From the cell containing the given text, extract its center point as (X, Y) coordinate. 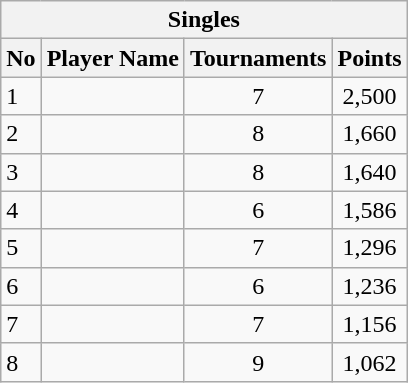
1,062 (370, 362)
1,296 (370, 248)
1 (21, 96)
3 (21, 172)
Tournaments (258, 58)
Points (370, 58)
1,156 (370, 324)
1,660 (370, 134)
No (21, 58)
1,236 (370, 286)
1,586 (370, 210)
2,500 (370, 96)
Player Name (112, 58)
5 (21, 248)
9 (258, 362)
Singles (204, 20)
4 (21, 210)
2 (21, 134)
1,640 (370, 172)
